For the text-containing cell, return its midpoint in (X, Y) coordinate format. 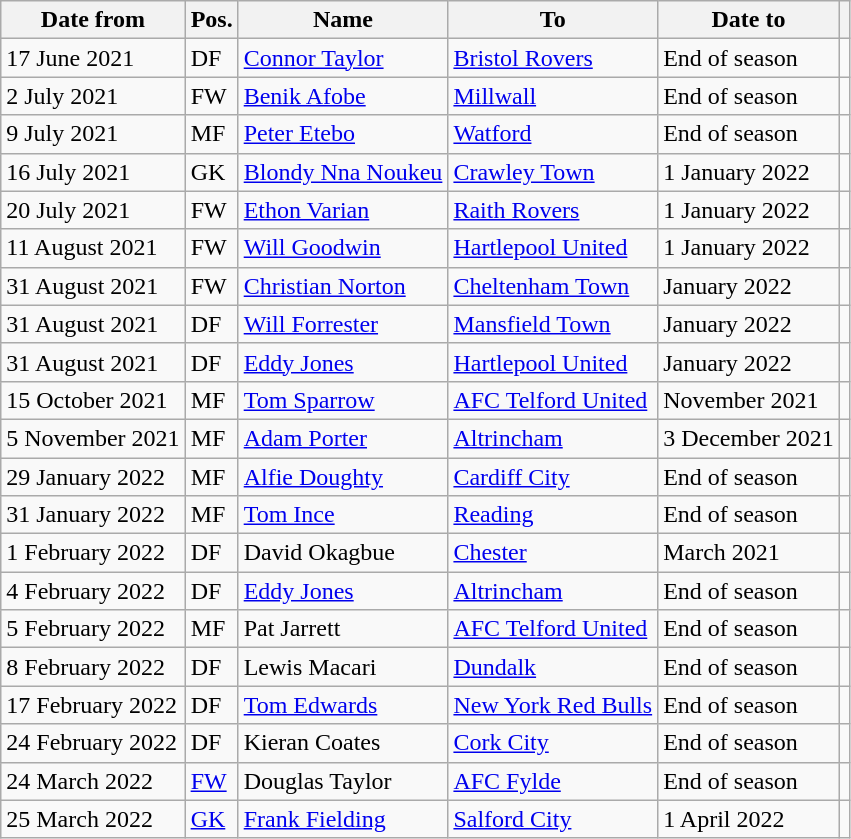
Alfie Doughty (343, 477)
Chester (553, 553)
1 February 2022 (93, 553)
Adam Porter (343, 438)
16 July 2021 (93, 172)
11 August 2021 (93, 248)
Crawley Town (553, 172)
17 February 2022 (93, 705)
Will Forrester (343, 324)
Watford (553, 134)
Ethon Varian (343, 210)
Name (343, 20)
Blondy Nna Noukeu (343, 172)
5 February 2022 (93, 629)
9 July 2021 (93, 134)
To (553, 20)
29 January 2022 (93, 477)
Cheltenham Town (553, 286)
2 July 2021 (93, 96)
Will Goodwin (343, 248)
24 February 2022 (93, 743)
3 December 2021 (749, 438)
Peter Etebo (343, 134)
8 February 2022 (93, 667)
March 2021 (749, 553)
David Okagbue (343, 553)
Cardiff City (553, 477)
Millwall (553, 96)
5 November 2021 (93, 438)
Lewis Macari (343, 667)
November 2021 (749, 400)
New York Red Bulls (553, 705)
Benik Afobe (343, 96)
Connor Taylor (343, 58)
17 June 2021 (93, 58)
AFC Fylde (553, 781)
Reading (553, 515)
24 March 2022 (93, 781)
Raith Rovers (553, 210)
Pat Jarrett (343, 629)
Date from (93, 20)
Tom Sparrow (343, 400)
1 April 2022 (749, 819)
Frank Fielding (343, 819)
Tom Edwards (343, 705)
Douglas Taylor (343, 781)
20 July 2021 (93, 210)
Date to (749, 20)
Christian Norton (343, 286)
25 March 2022 (93, 819)
Dundalk (553, 667)
Cork City (553, 743)
Tom Ince (343, 515)
Kieran Coates (343, 743)
31 January 2022 (93, 515)
4 February 2022 (93, 591)
15 October 2021 (93, 400)
Bristol Rovers (553, 58)
Pos. (212, 20)
Salford City (553, 819)
Mansfield Town (553, 324)
